Return [x, y] of the center of cell containing provided text 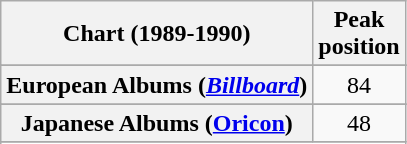
Chart (1989-1990) [157, 34]
European Albums (Billboard) [157, 85]
48 [359, 123]
Japanese Albums (Oricon) [157, 123]
84 [359, 85]
Peakposition [359, 34]
